Search for the cell housing the specified text and yield its [X, Y] center coordinate. 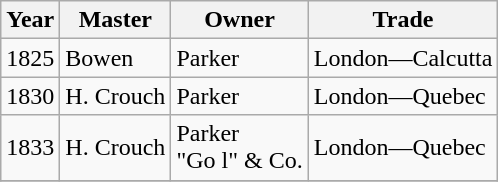
Owner [240, 20]
Parker"Go l" & Co. [240, 148]
1833 [30, 148]
Year [30, 20]
London—Calcutta [403, 58]
Trade [403, 20]
1825 [30, 58]
1830 [30, 96]
Master [116, 20]
Bowen [116, 58]
